Output the (X, Y) coordinate of the center of the cell containing the given text.  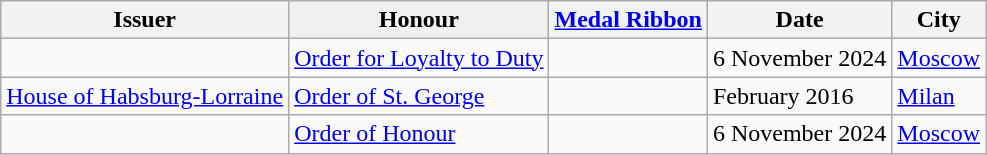
Order of St. George (419, 96)
Milan (939, 96)
Honour (419, 20)
Order for Loyalty to Duty (419, 58)
Date (799, 20)
Medal Ribbon (628, 20)
Order of Honour (419, 134)
City (939, 20)
House of Habsburg-Lorraine (145, 96)
Issuer (145, 20)
February 2016 (799, 96)
